Locate the cell with the specified text and output its (x, y) center coordinate. 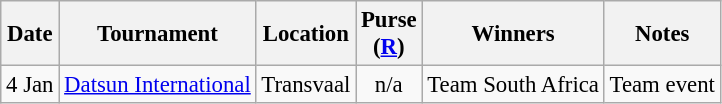
Date (30, 34)
Notes (662, 34)
Tournament (158, 34)
Transvaal (306, 85)
Winners (513, 34)
Team event (662, 85)
4 Jan (30, 85)
n/a (389, 85)
Purse(R) (389, 34)
Team South Africa (513, 85)
Datsun International (158, 85)
Location (306, 34)
